Search for the cell housing the specified text and yield its [x, y] center coordinate. 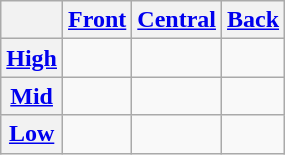
High [32, 58]
Mid [32, 96]
Back [254, 20]
Low [32, 134]
Front [98, 20]
Central [177, 20]
